Extract the (x, y) coordinate from the center of the cell holding the provided text.  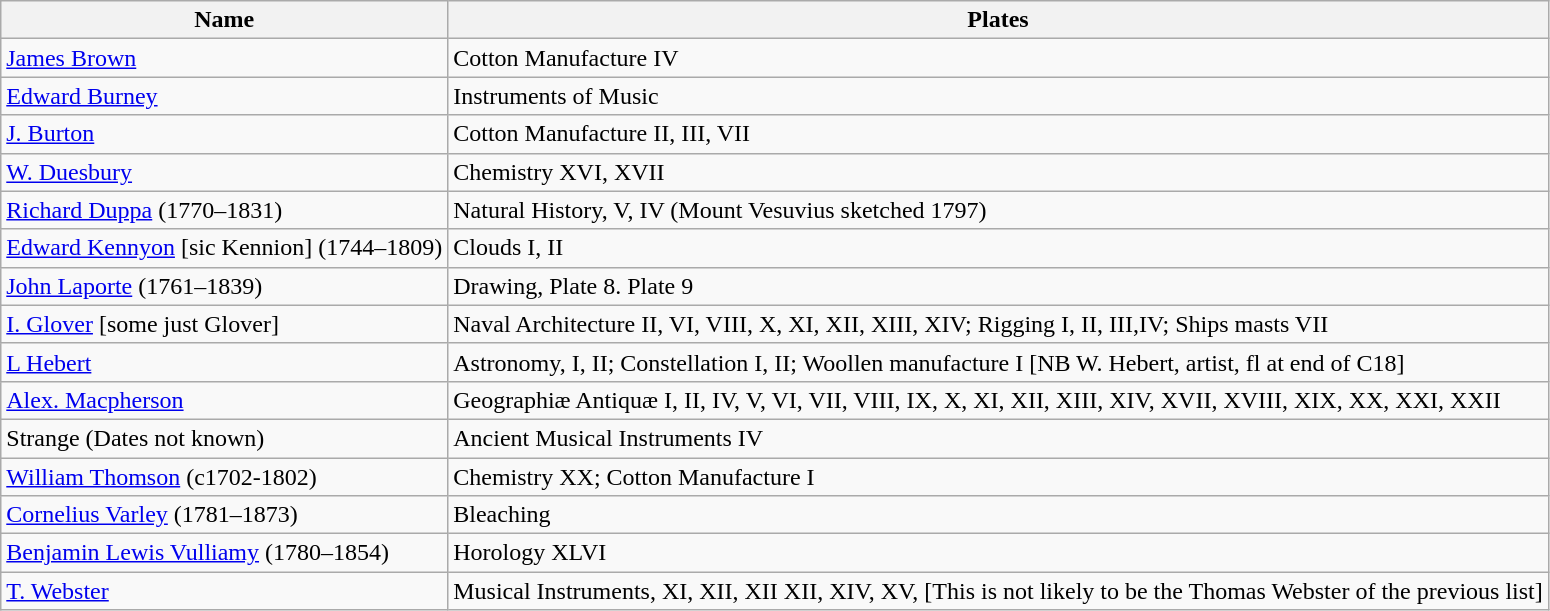
Natural History, V, IV (Mount Vesuvius sketched 1797) (998, 210)
Chemistry XX; Cotton Manufacture I (998, 477)
Geographiæ Antiquæ I, II, IV, V, VI, VII, VIII, IX, X, XI, XII, XIII, XIV, XVII, XVIII, XIX, XX, XXI, XXII (998, 400)
William Thomson (c1702-1802) (224, 477)
Drawing, Plate 8. Plate 9 (998, 286)
Richard Duppa (1770–1831) (224, 210)
Plates (998, 20)
Benjamin Lewis Vulliamy (1780–1854) (224, 553)
John Laporte (1761–1839) (224, 286)
J. Burton (224, 134)
Cornelius Varley (1781–1873) (224, 515)
Clouds I, II (998, 248)
L Hebert (224, 362)
I. Glover [some just Glover] (224, 324)
James Brown (224, 58)
Horology XLVI (998, 553)
Naval Architecture II, VI, VIII, X, XI, XII, XIII, XIV; Rigging I, II, III,IV; Ships masts VII (998, 324)
Edward Kennyon [sic Kennion] (1744–1809) (224, 248)
Cotton Manufacture IV (998, 58)
Edward Burney (224, 96)
Bleaching (998, 515)
Cotton Manufacture II, III, VII (998, 134)
Musical Instruments, XI, XII, XII XII, XIV, XV, [This is not likely to be the Thomas Webster of the previous list] (998, 591)
Chemistry XVI, XVII (998, 172)
T. Webster (224, 591)
Ancient Musical Instruments IV (998, 438)
Alex. Macpherson (224, 400)
Astronomy, I, II; Constellation I, II; Woollen manufacture I [NB W. Hebert, artist, fl at end of C18] (998, 362)
Instruments of Music (998, 96)
W. Duesbury (224, 172)
Name (224, 20)
Strange (Dates not known) (224, 438)
